Search for the cell housing the specified text and yield its [X, Y] center coordinate. 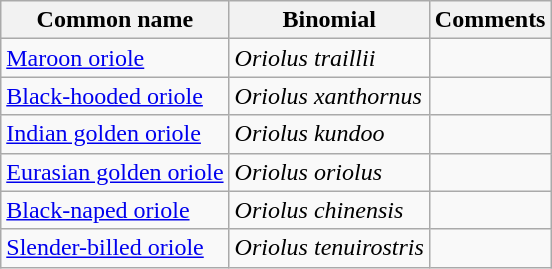
Oriolus traillii [329, 58]
Oriolus oriolus [329, 172]
Common name [115, 20]
Binomial [329, 20]
Oriolus xanthornus [329, 96]
Oriolus chinensis [329, 210]
Comments [490, 20]
Eurasian golden oriole [115, 172]
Oriolus kundoo [329, 134]
Slender-billed oriole [115, 248]
Black-naped oriole [115, 210]
Black-hooded oriole [115, 96]
Indian golden oriole [115, 134]
Maroon oriole [115, 58]
Oriolus tenuirostris [329, 248]
